Output the (x, y) coordinate of the center of the cell containing the given text.  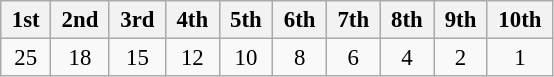
2 (461, 58)
9th (461, 20)
5th (246, 20)
8 (300, 58)
3rd (137, 20)
10 (246, 58)
2nd (80, 20)
18 (80, 58)
4 (407, 58)
1st (26, 20)
7th (353, 20)
10th (520, 20)
1 (520, 58)
15 (137, 58)
6th (300, 20)
25 (26, 58)
4th (192, 20)
8th (407, 20)
6 (353, 58)
12 (192, 58)
